Find where the given text appears and provide that cell's center as (x, y) coordinate. 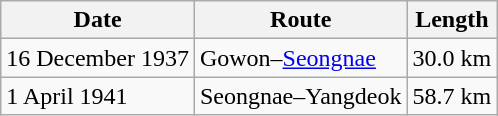
1 April 1941 (98, 96)
Route (300, 20)
Seongnae–Yangdeok (300, 96)
58.7 km (452, 96)
Length (452, 20)
Date (98, 20)
Gowon–Seongnae (300, 58)
16 December 1937 (98, 58)
30.0 km (452, 58)
